Pinpoint the cell where the given text exists, returning its (X, Y) midpoint coordinate. 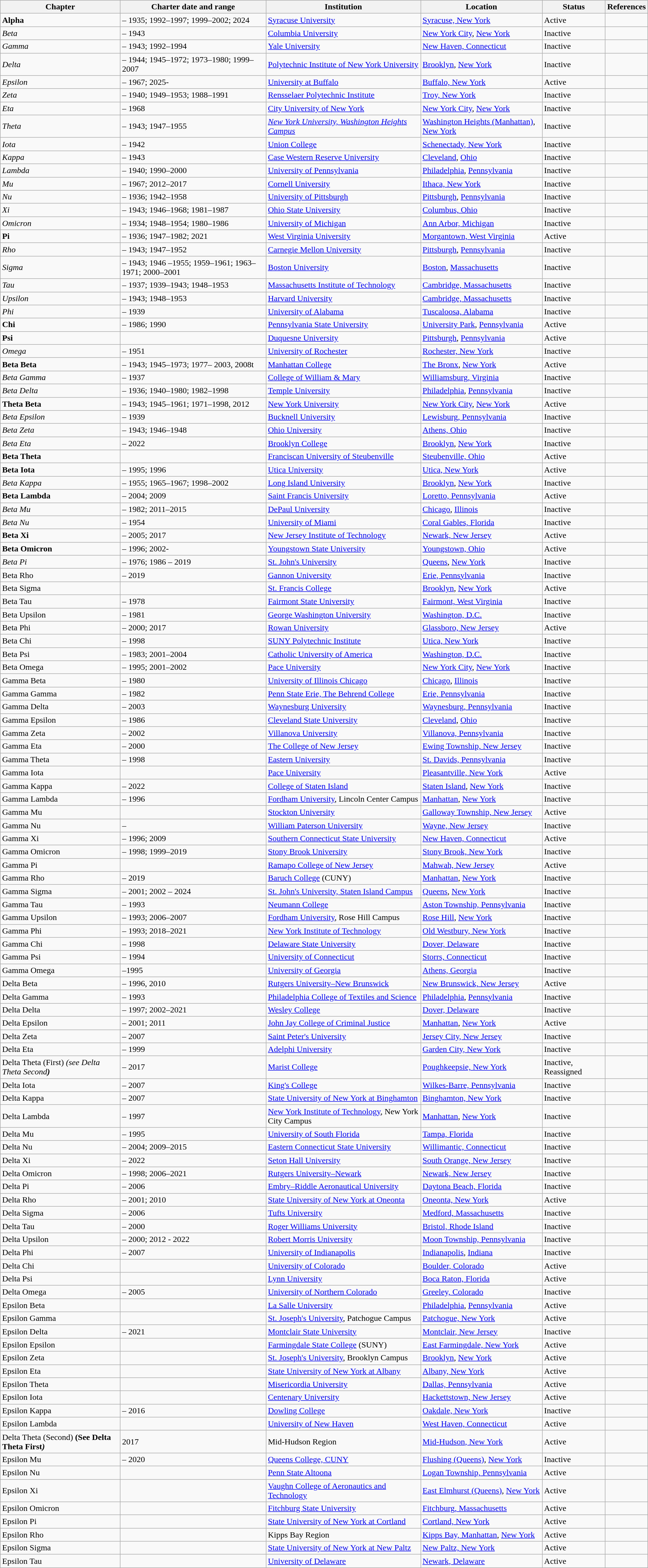
Epsilon Iota (60, 1397)
Pi (60, 236)
Buffalo, New York (481, 82)
Gamma Rho (60, 878)
Loretto, Pennsylvania (481, 496)
Gamma Gamma (60, 694)
– 1967; 2025- (193, 82)
Beta Lambda (60, 496)
William Paterson University (343, 826)
– 1943; 1948–1953 (193, 298)
George Washington University (343, 614)
– 2016 (193, 1411)
Columbus, Ohio (481, 210)
– 1940; 1990–2000 (193, 170)
Mid-Hudson, New York (481, 1441)
Fairmont State University (343, 601)
– 1995; 1996 (193, 470)
– 1982 (193, 694)
Pleasantville, New York (481, 773)
State University of New York at Binghamton (343, 1098)
– 2021 (193, 1332)
–1995 (193, 970)
Delta Theta (First) (see Delta Theta Second) (60, 1067)
Gamma Chi (60, 944)
Delaware State University (343, 944)
Epsilon Tau (60, 1561)
Beta Mu (60, 509)
Fairmont, West Virginia (481, 601)
Adelphi University (343, 1049)
– 1955; 1965–1967; 1998–2002 (193, 483)
Iota (60, 144)
Vaughn College of Aeronautics and Technology (343, 1490)
Gamma Theta (60, 759)
University of Georgia (343, 970)
– 1995; 2001–2002 (193, 667)
– 1995 (193, 1134)
Troy, New York (481, 95)
– 2002 (193, 733)
– 1996; 2009 (193, 839)
Ithaca, New York (481, 184)
State University of New York at Albany (343, 1371)
Hackettstown, New Jersey (481, 1397)
Gamma Zeta (60, 733)
Gamma Nu (60, 826)
Boston, Massachusetts (481, 267)
Stockton University (343, 812)
– 1940; 1949–1953; 1988–1991 (193, 95)
Wilkes-Barre, Pennsylvania (481, 1085)
Williamsburg, Virginia (481, 377)
Boston University (343, 267)
University of Pittsburgh (343, 197)
Columbia University (343, 33)
– 1943; 1947–1952 (193, 250)
Beta Tau (60, 601)
Beta Gamma (60, 377)
Stony Brook University (343, 852)
– 2000; 2017 (193, 628)
Schenectady, New York (481, 144)
Bucknell University (343, 417)
Delta Epsilon (60, 1023)
– 1986; 1990 (193, 325)
Delta Omega (60, 1292)
Daytona Beach, Florida (481, 1187)
– 1943; 1945–1961; 1971–1998, 2012 (193, 404)
Epsilon Epsilon (60, 1345)
St. John's University (343, 562)
New Brunswick, New Jersey (481, 983)
Tau (60, 285)
New York Institute of Technology, New York City Campus (343, 1116)
Brooklyn College (343, 443)
Location (481, 7)
– 1942 (193, 144)
– 1943; 1992–1994 (193, 46)
Status (574, 7)
Beta Rho (60, 575)
Epsilon Delta (60, 1332)
Delta Sigma (60, 1213)
Centenary University (343, 1397)
University of New Haven (343, 1424)
Union College (343, 144)
Philadelphia College of Textiles and Science (343, 997)
State University of New York at Cortland (343, 1522)
State University of New York at New Paltz (343, 1548)
Beta Upsilon (60, 614)
– 1936; 1940–1980; 1982–1998 (193, 390)
Ann Arbor, Michigan (481, 223)
Rose Hill, New York (481, 918)
University of Miami (343, 522)
Epsilon Mu (60, 1459)
– 1986 (193, 720)
– 2004; 2009–2015 (193, 1147)
Delta Tau (60, 1226)
Franciscan University of Steubenville (343, 457)
Marist College (343, 1067)
Willimantic, Connecticut (481, 1147)
Youngstown, Ohio (481, 549)
Seton Hall University (343, 1160)
Glassboro, New Jersey (481, 628)
Delta Rho (60, 1200)
Gamma Iota (60, 773)
Bristol, Rhode Island (481, 1226)
Beta Delta (60, 390)
Fordham University, Rose Hill Campus (343, 918)
Charter date and range (193, 7)
Rowan University (343, 628)
Delta Beta (60, 983)
Pennsylvania State University (343, 325)
– 1980 (193, 681)
Tampa, Florida (481, 1134)
Lynn University (343, 1279)
Delta Chi (60, 1266)
Beta Phi (60, 628)
Washington Heights (Manhattan), New York (481, 126)
Oakdale, New York (481, 1411)
– 2003 (193, 707)
Chapter (60, 7)
– 1993; 2018–2021 (193, 931)
Old Westbury, New York (481, 931)
Epsilon Omicron (60, 1508)
– 2005 (193, 1292)
Morgantown, West Virginia (481, 236)
– 1999 (193, 1049)
Delta Delta (60, 1010)
Montclair State University (343, 1332)
Kipps Bay, Manhattan, New York (481, 1535)
Delta Psi (60, 1279)
Athens, Ohio (481, 430)
– 1996, 2010 (193, 983)
Penn State Altoona (343, 1472)
Omicron (60, 223)
Epsilon Beta (60, 1305)
Epsilon Zeta (60, 1358)
Inactive, Reassigned (574, 1067)
Theta Beta (60, 404)
Aston Township, Pennsylvania (481, 904)
Villanova University (343, 733)
University of Illinois Chicago (343, 681)
Gamma Omicron (60, 852)
Beta Epsilon (60, 417)
– 1978 (193, 601)
Robert Morris University (343, 1239)
Gamma (60, 46)
– 1997; 2002–2021 (193, 1010)
Baruch College (CUNY) (343, 878)
Carnegie Mellon University (343, 250)
– 1935; 1992–1997; 1999–2002; 2024 (193, 20)
Beta (60, 33)
State University of New York at Oneonta (343, 1200)
University of Michigan (343, 223)
Gamma Phi (60, 931)
Epsilon Sigma (60, 1548)
Rochester, New York (481, 351)
Rutgers University–Newark (343, 1173)
SUNY Polytechnic Institute (343, 641)
Utica University (343, 470)
Ohio University (343, 430)
Lambda (60, 170)
Farmingdale State College (SUNY) (343, 1345)
Beta Sigma (60, 588)
– 1943; 1946 –1955; 1959–1961; 1963–1971; 2000–2001 (193, 267)
Tuscaloosa, Alabama (481, 312)
The College of New Jersey (343, 746)
– 1996; 2002- (193, 549)
Mahwah, New Jersey (481, 865)
Delta Lambda (60, 1116)
College of William & Mary (343, 377)
– 1936; 1942–1958 (193, 197)
Gannon University (343, 575)
Eta (60, 108)
University of Rochester (343, 351)
St. John's University, Staten Island Campus (343, 891)
Coral Gables, Florida (481, 522)
Delta Xi (60, 1160)
– 1943; 1946–1968; 1981–1987 (193, 210)
Villanova, Pennsylvania (481, 733)
Beta Omicron (60, 549)
Misericordia University (343, 1384)
– 1943; 1946–1948 (193, 430)
– 1981 (193, 614)
Fitchburg State University (343, 1508)
University of South Florida (343, 1134)
Gamma Mu (60, 812)
Jersey City, New Jersey (481, 1036)
Waynesburg University (343, 707)
– 2001; 2010 (193, 1200)
– 1936; 1947–1982; 2021 (193, 236)
– 2017 (193, 1067)
– 1997 (193, 1116)
Rutgers University–New Brunswick (343, 983)
Delta Kappa (60, 1098)
Delta Theta (Second) (See Delta Theta First) (60, 1441)
Staten Island, New York (481, 786)
Boulder, Colorado (481, 1266)
Fordham University, Lincoln Center Campus (343, 799)
Gamma Epsilon (60, 720)
Gamma Pi (60, 865)
Chi (60, 325)
Beta Kappa (60, 483)
Logan Township, Pennsylvania (481, 1472)
Epsilon Pi (60, 1522)
Saint Peter's University (343, 1036)
– 1976; 1986 – 2019 (193, 562)
Newark, Delaware (481, 1561)
Delta (60, 64)
East Elmhurst (Queens), New York (481, 1490)
Steubenville, Ohio (481, 457)
– 1998; 1999–2019 (193, 852)
– 1943; 1945–1973; 1977– 2003, 2008t (193, 364)
Catholic University of America (343, 654)
Epsilon Eta (60, 1371)
Waynesburg, Pennsylvania (481, 707)
Beta Nu (60, 522)
Binghamton, New York (481, 1098)
Medford, Massachusetts (481, 1213)
Temple University (343, 390)
– 1937; 1939–1943; 1948–1953 (193, 285)
Delta Iota (60, 1085)
– 2000; 2012 - 2022 (193, 1239)
2017 (193, 1441)
Epsilon Lambda (60, 1424)
Zeta (60, 95)
Xi (60, 210)
Gamma Psi (60, 957)
Beta Psi (60, 654)
Yale University (343, 46)
Wesley College (343, 1010)
St. Francis College (343, 588)
La Salle University (343, 1305)
Eastern University (343, 759)
Syracuse University (343, 20)
Athens, Georgia (481, 970)
Embry–Riddle Aeronautical University (343, 1187)
Youngstown State University (343, 549)
Southern Connecticut State University (343, 839)
University of Indianapolis (343, 1252)
Cleveland State University (343, 720)
University of Colorado (343, 1266)
University at Buffalo (343, 82)
New York University (343, 404)
University of Northern Colorado (343, 1292)
– 1937 (193, 377)
Gamma Sigma (60, 891)
Patchogue, New York (481, 1318)
Ohio State University (343, 210)
Omega (60, 351)
– 1967; 2012–2017 (193, 184)
– 1993; 2006–2007 (193, 918)
– 2005; 2017 (193, 535)
Indianapolis, Indiana (481, 1252)
Beta Iota (60, 470)
– (193, 826)
Beta Omega (60, 667)
University of Alabama (343, 312)
Epsilon (60, 82)
– 1996 (193, 799)
Beta Beta (60, 364)
Albany, New York (481, 1371)
Upsilon (60, 298)
University of Pennsylvania (343, 170)
– 1944; 1945–1972; 1973–1980; 1999–2007 (193, 64)
– 1954 (193, 522)
New Paltz, New York (481, 1548)
DePaul University (343, 509)
Fitchburg, Massachusetts (481, 1508)
John Jay College of Criminal Justice (343, 1023)
Tufts University (343, 1213)
Nu (60, 197)
Gamma Omega (60, 970)
Roger Williams University (343, 1226)
– 1982; 2011–2015 (193, 509)
Ramapo College of New Jersey (343, 865)
Poughkeepsie, New York (481, 1067)
Cortland, New York (481, 1522)
Gamma Upsilon (60, 918)
Delta Zeta (60, 1036)
Rensselaer Polytechnic Institute (343, 95)
St. Joseph's University, Patchogue Campus (343, 1318)
Manhattan College (343, 364)
Psi (60, 338)
Case Western Reserve University (343, 157)
– 1998; 2006–2021 (193, 1173)
Polytechnic Institute of New York University (343, 64)
Cornell University (343, 184)
Delta Gamma (60, 997)
Montclair, New Jersey (481, 1332)
Boca Raton, Florida (481, 1279)
Kipps Bay Region (343, 1535)
South Orange, New Jersey (481, 1160)
– 2001; 2002 – 2024 (193, 891)
New York University, Washington Heights Campus (343, 126)
Massachusetts Institute of Technology (343, 285)
Duquesne University (343, 338)
Gamma Kappa (60, 786)
Delta Upsilon (60, 1239)
Garden City, New York (481, 1049)
Mid-Hudson Region (343, 1441)
Gamma Eta (60, 746)
Gamma Delta (60, 707)
Epsilon Theta (60, 1384)
Greeley, Colorado (481, 1292)
Long Island University (343, 483)
Queens College, CUNY (343, 1459)
Delta Pi (60, 1187)
West Virginia University (343, 236)
Galloway Township, New Jersey (481, 812)
Flushing (Queens), New York (481, 1459)
Stony Brook, New York (481, 852)
The Bronx, New York (481, 364)
St. Davids, Pennsylvania (481, 759)
King's College (343, 1085)
Beta Xi (60, 535)
– 1983; 2001–2004 (193, 654)
College of Staten Island (343, 786)
Theta (60, 126)
Institution (343, 7)
Epsilon Xi (60, 1490)
Beta Zeta (60, 430)
Wayne, New Jersey (481, 826)
Delta Omicron (60, 1173)
– 1968 (193, 108)
Oneonta, New York (481, 1200)
– 2001; 2011 (193, 1023)
Lewisburg, Pennsylvania (481, 417)
University of Delaware (343, 1561)
Delta Phi (60, 1252)
Mu (60, 184)
New York Institute of Technology (343, 931)
Storrs, Connecticut (481, 957)
– 1951 (193, 351)
Dowling College (343, 1411)
– 2004; 2009 (193, 496)
Rho (60, 250)
City University of New York (343, 108)
Syracuse, New York (481, 20)
Penn State Erie, The Behrend College (343, 694)
Epsilon Gamma (60, 1318)
Beta Theta (60, 457)
Delta Eta (60, 1049)
Saint Francis University (343, 496)
Beta Pi (60, 562)
Dallas, Pennsylvania (481, 1384)
References (627, 7)
Epsilon Nu (60, 1472)
– 1934; 1948–1954; 1980–1986 (193, 223)
New Jersey Institute of Technology (343, 535)
Gamma Beta (60, 681)
Ewing Township, New Jersey (481, 746)
Harvard University (343, 298)
Neumann College (343, 904)
Gamma Lambda (60, 799)
– 1943; 1947–1955 (193, 126)
Epsilon Rho (60, 1535)
Gamma Tau (60, 904)
University of Connecticut (343, 957)
Delta Nu (60, 1147)
Gamma Xi (60, 839)
– 2020 (193, 1459)
Kappa (60, 157)
Epsilon Kappa (60, 1411)
Beta Eta (60, 443)
Phi (60, 312)
West Haven, Connecticut (481, 1424)
East Farmingdale, New York (481, 1345)
Beta Chi (60, 641)
Moon Township, Pennsylvania (481, 1239)
Alpha (60, 20)
Sigma (60, 267)
St. Joseph's University, Brooklyn Campus (343, 1358)
University Park, Pennsylvania (481, 325)
Delta Mu (60, 1134)
– 1994 (193, 957)
Eastern Connecticut State University (343, 1147)
